Capture the cell that displays the provided text and extract its (x, y) central coordinate. 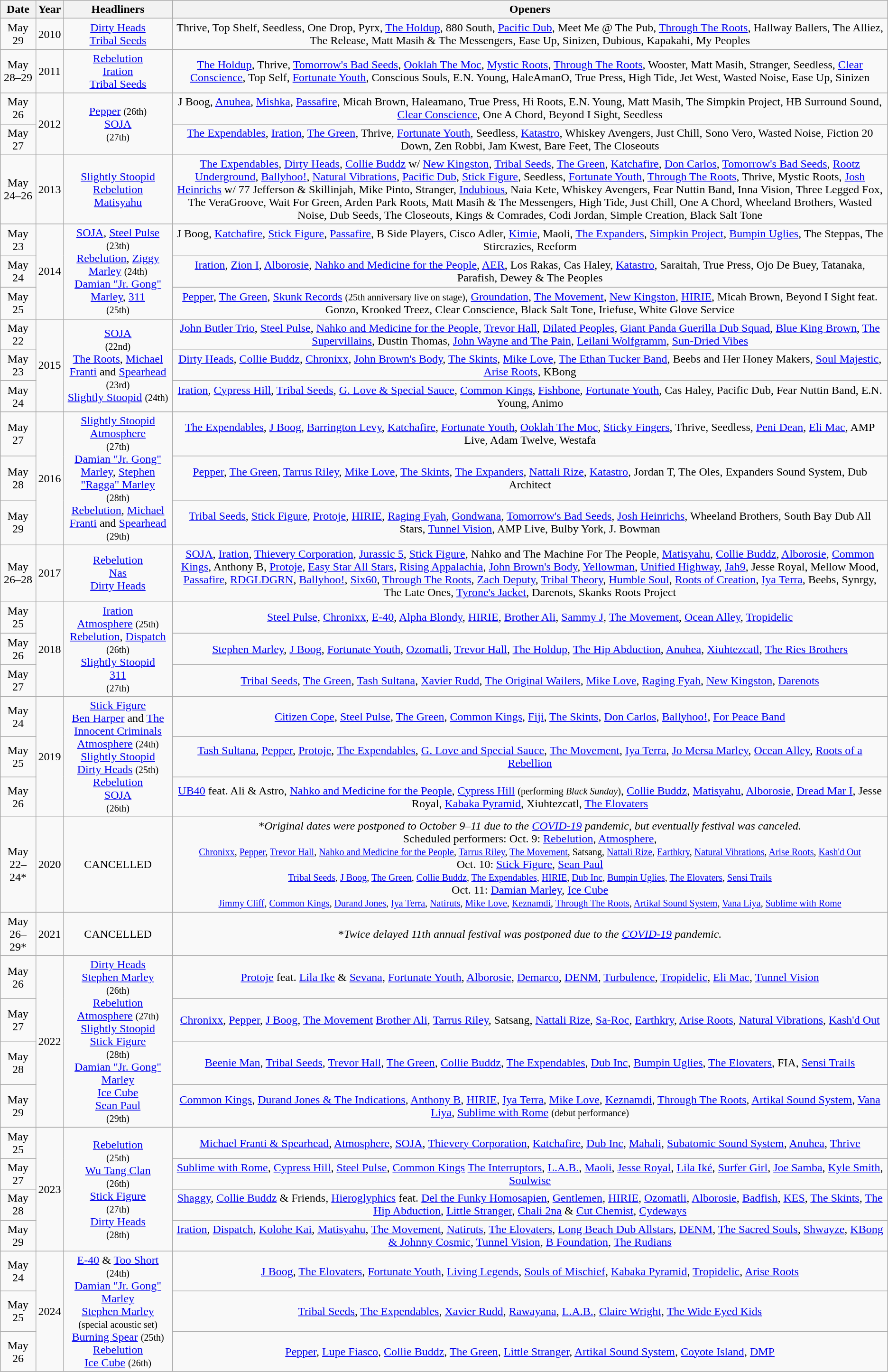
2017 (49, 573)
*Twice delayed 11th annual festival was postponed due to the COVID-19 pandemic. (530, 934)
2020 (49, 865)
Protoje feat. Lila Ike & Sevana, Fortunate Youth, Alborosie, Demarco, DENM, Turbulence, Tropidelic, Eli Mac, Tunnel Vision (530, 978)
J Boog, The Elovaters, Fortunate Youth, Living Legends, Souls of Mischief, Kabaka Pyramid, Tropidelic, Arise Roots (530, 1271)
2011 (49, 71)
Dirty HeadsStephen Marley (26th)RebelutionAtmosphere (27th) Slightly StoopidStick Figure (28th) Damian "Jr. Gong" MarleyIce CubeSean Paul (29th) (118, 1042)
May 28–29 (18, 71)
Year (49, 9)
May 26–28 (18, 573)
Stephen Marley, J Boog, Fortunate Youth, Ozomatli, Trevor Hall, The Holdup, The Hip Abduction, Anuhea, Xiuhtezcatl, The Ries Brothers (530, 649)
Tribal Seeds, The Expendables, Xavier Rudd, Rawayana, L.A.B., Claire Wright, The Wide Eyed Kids (530, 1312)
2014 (49, 271)
2013 (49, 189)
Citizen Cope, Steel Pulse, The Green, Common Kings, Fiji, The Skints, Don Carlos, Ballyhoo!, For Peace Band (530, 717)
May 26–29* (18, 934)
Openers (530, 9)
Tribal Seeds, The Green, Tash Sultana, Xavier Rudd, The Original Wailers, Mike Love, Raging Fyah, New Kingston, Darenots (530, 681)
Slightly StoopidRebelutionMatisyahu (118, 189)
Date (18, 9)
SOJA, Steel Pulse (23th)Rebelution, Ziggy Marley (24th)Damian "Jr. Gong" Marley, 311 (25th) (118, 271)
May 24–26 (18, 189)
2018 (49, 649)
2023 (49, 1189)
Michael Franti & Spearhead, Atmosphere, SOJA, Thievery Corporation, Katchafire, Dub Inc, Mahali, Subatomic Sound System, Anuhea, Thrive (530, 1143)
Rebelution (25th) Wu Tang Clan (26th) Stick Figure (27th)Dirty Heads (28th) (118, 1189)
Beenie Man, Tribal Seeds, Trevor Hall, The Green, Collie Buddz, The Expendables, Dub Inc, Bumpin Uglies, The Elovaters, FIA, Sensi Trails (530, 1063)
May 22 (18, 334)
Headliners (118, 9)
May 22–24* (18, 865)
Steel Pulse, Chronixx, E-40, Alpha Blondy, HIRIE, Brother Ali, Sammy J, The Movement, Ocean Alley, Tropidelic (530, 618)
Stick FigureBen Harper and The Innocent CriminalsAtmosphere (24th) Slightly StoopidDirty Heads (25th) RebelutionSOJA (26th) (118, 757)
RebelutionNasDirty Heads (118, 573)
Pepper, Lupe Fiasco, Collie Buddz, The Green, Little Stranger, Artikal Sound System, Coyote Island, DMP (530, 1352)
E-40 & Too Short (24th) Damian "Jr. Gong" MarleyStephen Marley (special acoustic set)Burning Spear (25th) RebelutionIce Cube (26th) (118, 1311)
2024 (49, 1311)
2016 (49, 478)
2012 (49, 124)
2015 (49, 365)
Dirty HeadsTribal Seeds (118, 34)
Slightly StoopidAtmosphere (27th)Damian "Jr. Gong" Marley, Stephen "Ragga" Marley (28th) Rebelution, Michael Franti and Spearhead(29th) (118, 478)
Pepper (26th)SOJA (27th) (118, 124)
2021 (49, 934)
RebelutionIrationTribal Seeds (118, 71)
SOJA (22nd)The Roots, Michael Franti and Spearhead (23rd) Slightly Stoopid (24th) (118, 365)
2010 (49, 34)
2022 (49, 1042)
IrationAtmosphere (25th)Rebelution, Dispatch (26th) Slightly Stoopid311 (27th) (118, 649)
2019 (49, 757)
